Find where the given text appears and provide that cell's center as (x, y) coordinate. 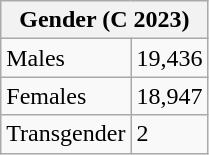
2 (170, 134)
Females (66, 96)
Transgender (66, 134)
19,436 (170, 58)
Males (66, 58)
18,947 (170, 96)
Gender (C 2023) (104, 20)
